Detect which cell encompasses the target text, then output its [X, Y] center coordinate. 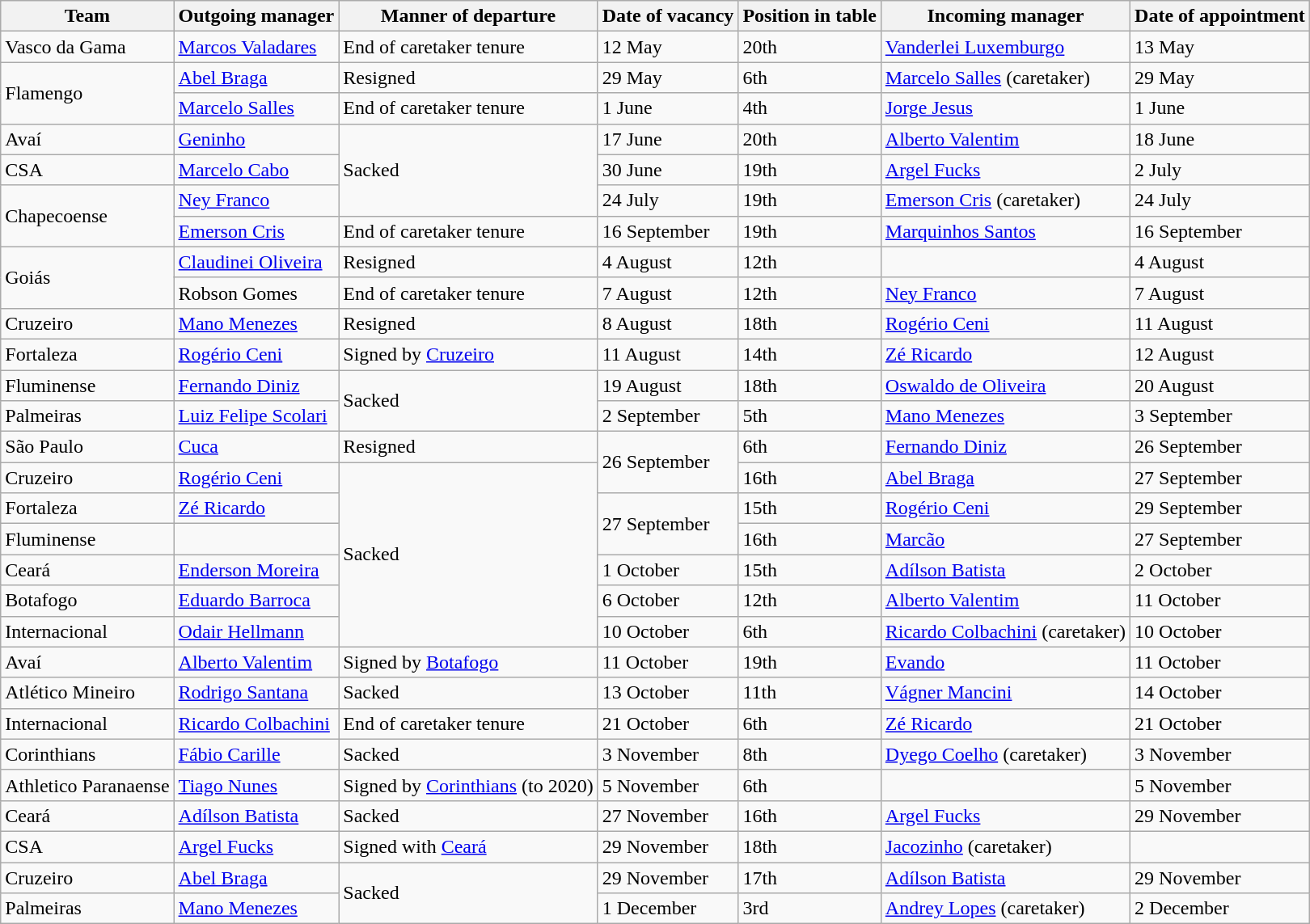
Claudinei Oliveira [256, 262]
20 August [1220, 386]
8th [809, 754]
Luiz Felipe Scolari [256, 416]
Marcelo Salles [256, 108]
5th [809, 416]
Odair Hellmann [256, 631]
14th [809, 354]
Jorge Jesus [1005, 108]
2 July [1220, 170]
30 June [668, 170]
Dyego Coelho (caretaker) [1005, 754]
8 August [668, 323]
18 June [1220, 139]
Marcelo Salles (caretaker) [1005, 78]
Outgoing manager [256, 16]
13 October [668, 693]
Enderson Moreira [256, 570]
Ricardo Colbachini [256, 724]
Marquinhos Santos [1005, 231]
3 September [1220, 416]
1 October [668, 570]
Team [87, 16]
Vasco da Gama [87, 47]
Evando [1005, 662]
14 October [1220, 693]
Signed by Botafogo [468, 662]
São Paulo [87, 447]
Emerson Cris [256, 231]
Date of vacancy [668, 16]
Atlético Mineiro [87, 693]
Ricardo Colbachini (caretaker) [1005, 631]
Emerson Cris (caretaker) [1005, 200]
Oswaldo de Oliveira [1005, 386]
Position in table [809, 16]
Marcelo Cabo [256, 170]
17 June [668, 139]
11th [809, 693]
Andrey Lopes (caretaker) [1005, 909]
3rd [809, 909]
Jacozinho (caretaker) [1005, 846]
19 August [668, 386]
2 October [1220, 570]
4th [809, 108]
Rodrigo Santana [256, 693]
2 December [1220, 909]
29 September [1220, 508]
Chapecoense [87, 216]
Athletico Paranaense [87, 785]
Manner of departure [468, 16]
Botafogo [87, 601]
Vágner Mancini [1005, 693]
Incoming manager [1005, 16]
Geninho [256, 139]
Corinthians [87, 754]
Eduardo Barroca [256, 601]
Date of appointment [1220, 16]
27 November [668, 816]
Vanderlei Luxemburgo [1005, 47]
Goiás [87, 277]
6 October [668, 601]
Fábio Carille [256, 754]
Flamengo [87, 93]
Signed with Ceará [468, 846]
Robson Gomes [256, 293]
13 May [1220, 47]
2 September [668, 416]
Signed by Cruzeiro [468, 354]
1 December [668, 909]
Marcos Valadares [256, 47]
12 August [1220, 354]
Marcão [1005, 539]
Cuca [256, 447]
12 May [668, 47]
Tiago Nunes [256, 785]
Signed by Corinthians (to 2020) [468, 785]
17th [809, 877]
